Capture the cell that displays the provided text and extract its [X, Y] central coordinate. 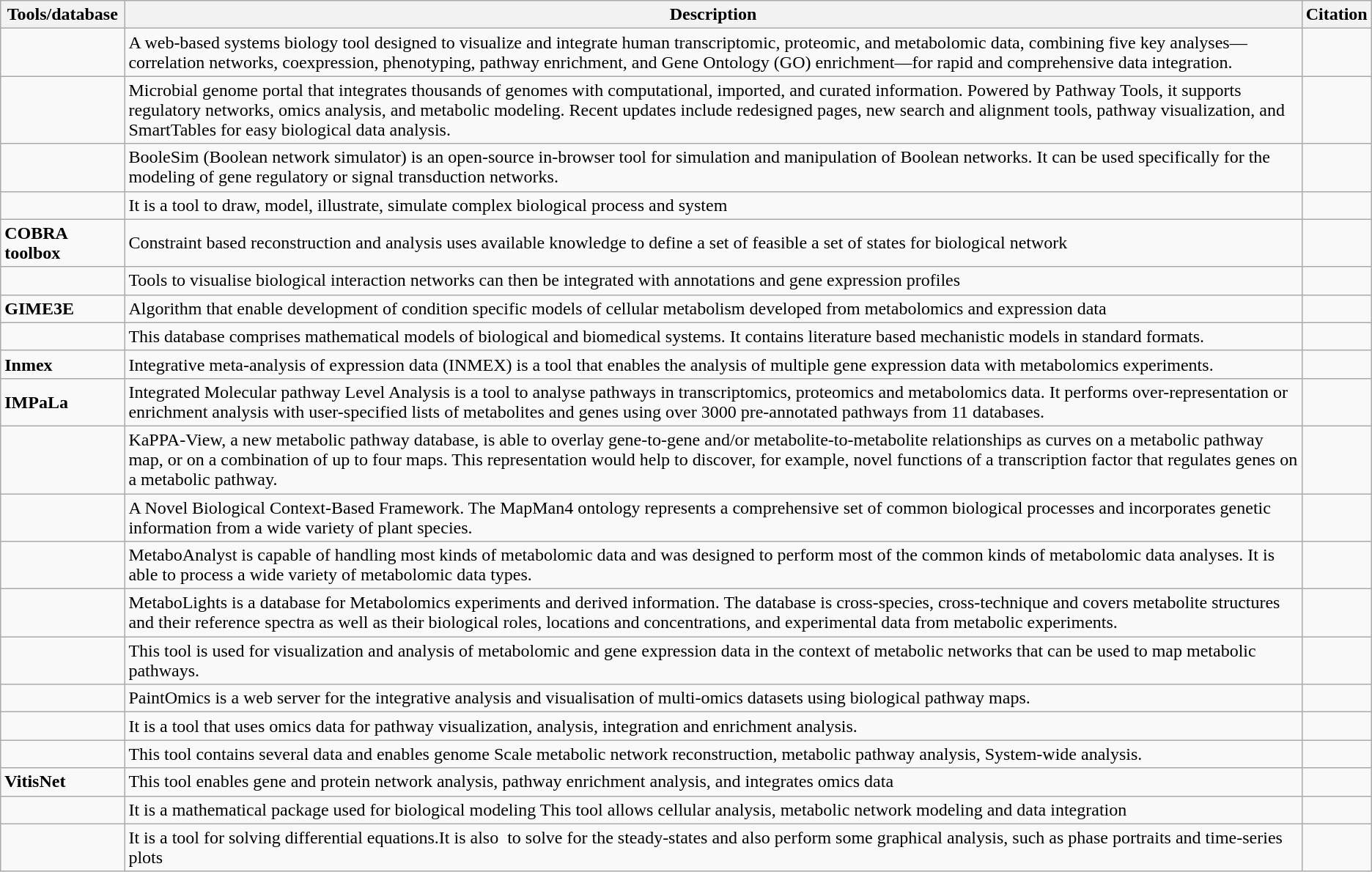
Algorithm that enable development of condition specific models of cellular metabolism developed from metabolomics and expression data [713, 308]
It is a tool to draw, model, illustrate, simulate complex biological process and system [713, 205]
VitisNet [63, 782]
It is a mathematical package used for biological modeling This tool allows cellular analysis, metabolic network modeling and data integration [713, 810]
It is a tool that uses omics data for pathway visualization, analysis, integration and enrichment analysis. [713, 726]
Inmex [63, 364]
Description [713, 15]
COBRA toolbox [63, 243]
PaintOmics is a web server for the integrative analysis and visualisation of multi-omics datasets using biological pathway maps. [713, 698]
This tool contains several data and enables genome Scale metabolic network reconstruction, metabolic pathway analysis, System-wide analysis. [713, 754]
This tool enables gene and protein network analysis, pathway enrichment analysis, and integrates omics data [713, 782]
IMPaLa [63, 402]
Tools to visualise biological interaction networks can then be integrated with annotations and gene expression profiles [713, 281]
GIME3E [63, 308]
Tools/database [63, 15]
Constraint based reconstruction and analysis uses available knowledge to define a set of feasible a set of states for biological network [713, 243]
Citation [1337, 15]
